For the text-containing cell, return its midpoint in (X, Y) coordinate format. 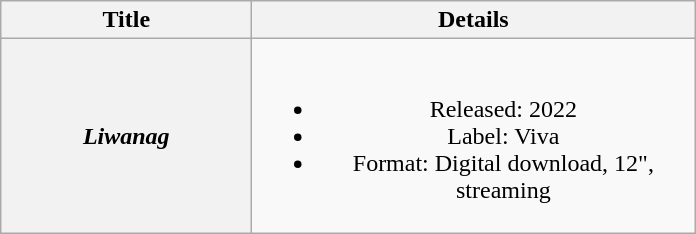
Liwanag (126, 136)
Title (126, 20)
Released: 2022Label: VivaFormat: Digital download, 12", streaming (474, 136)
Details (474, 20)
